Output the (X, Y) coordinate of the center of the cell containing the given text.  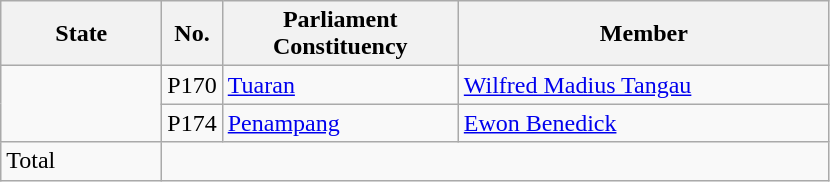
P170 (192, 85)
No. (192, 34)
Ewon Benedick (644, 123)
Tuaran (340, 85)
Total (82, 161)
Wilfred Madius Tangau (644, 85)
P174 (192, 123)
State (82, 34)
Member (644, 34)
Penampang (340, 123)
Parliament Constituency (340, 34)
